Return [X, Y] of the center of cell containing provided text 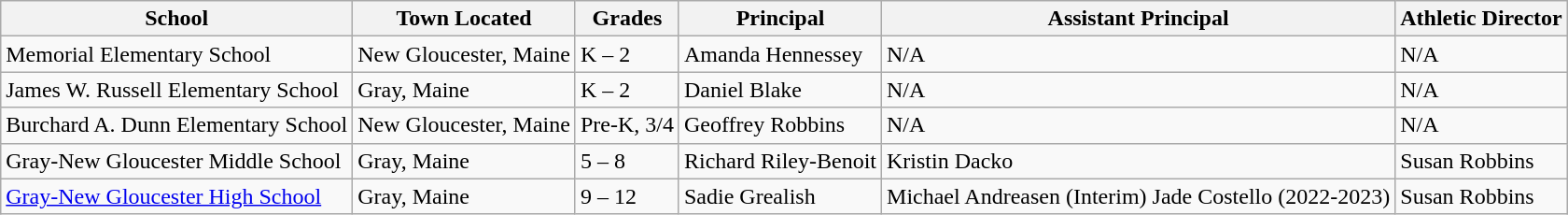
Michael Andreasen (Interim) Jade Costello (2022-2023) [1139, 196]
5 – 8 [627, 161]
Geoffrey Robbins [780, 125]
Burchard A. Dunn Elementary School [177, 125]
Assistant Principal [1139, 19]
Amanda Hennessey [780, 54]
Athletic Director [1482, 19]
Richard Riley-Benoit [780, 161]
Sadie Grealish [780, 196]
James W. Russell Elementary School [177, 90]
Gray-New Gloucester High School [177, 196]
Kristin Dacko [1139, 161]
Gray-New Gloucester Middle School [177, 161]
Pre-K, 3/4 [627, 125]
Principal [780, 19]
Daniel Blake [780, 90]
Memorial Elementary School [177, 54]
Town Located [465, 19]
9 – 12 [627, 196]
Grades [627, 19]
School [177, 19]
